Detect which cell encompasses the target text, then output its (x, y) center coordinate. 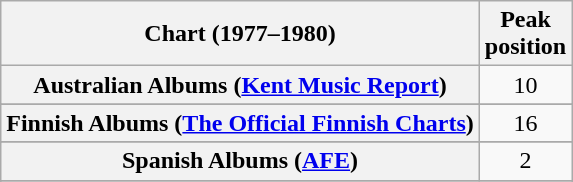
Australian Albums (Kent Music Report) (240, 85)
10 (525, 85)
Peakposition (525, 34)
2 (525, 161)
16 (525, 123)
Spanish Albums (AFE) (240, 161)
Chart (1977–1980) (240, 34)
Finnish Albums (The Official Finnish Charts) (240, 123)
